Provide the (X, Y) coordinate of the cell's center where the given text is located.  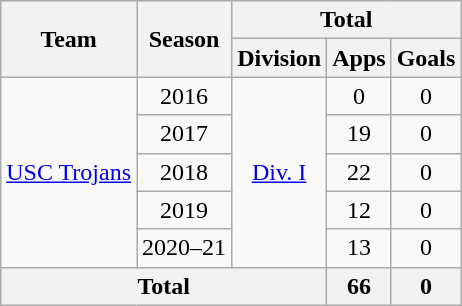
Apps (359, 58)
19 (359, 134)
Season (184, 39)
Goals (426, 58)
2018 (184, 172)
Division (280, 58)
2017 (184, 134)
Team (69, 39)
2020–21 (184, 248)
2016 (184, 96)
66 (359, 286)
USC Trojans (69, 172)
Div. I (280, 172)
2019 (184, 210)
22 (359, 172)
12 (359, 210)
13 (359, 248)
